Search for the cell housing the specified text and yield its (x, y) center coordinate. 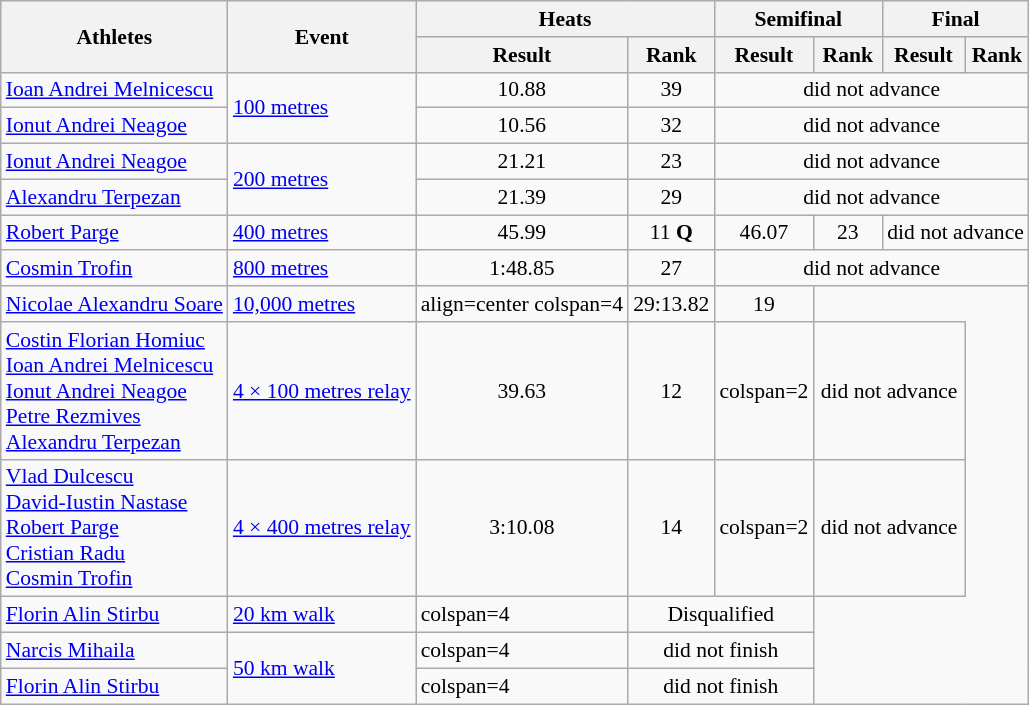
20 km walk (322, 615)
1:48.85 (522, 269)
Event (322, 36)
200 metres (322, 180)
Vlad DulcescuDavid-Iustin NastaseRobert PargeCristian RaduCosmin Trofin (114, 528)
Nicolae Alexandru Soare (114, 304)
29 (671, 197)
21.39 (522, 197)
Semifinal (798, 19)
400 metres (322, 233)
4 × 100 metres relay (322, 391)
11 Q (671, 233)
Alexandru Terpezan (114, 197)
10,000 metres (322, 304)
Cosmin Trofin (114, 269)
29:13.82 (671, 304)
10.88 (522, 90)
Heats (566, 19)
Disqualified (720, 615)
12 (671, 391)
46.07 (764, 233)
50 km walk (322, 668)
Final (956, 19)
45.99 (522, 233)
39 (671, 90)
align=center colspan=4 (522, 304)
Athletes (114, 36)
14 (671, 528)
Robert Parge (114, 233)
Ioan Andrei Melnicescu (114, 90)
10.56 (522, 126)
3:10.08 (522, 528)
4 × 400 metres relay (322, 528)
27 (671, 269)
Narcis Mihaila (114, 651)
21.21 (522, 162)
39.63 (522, 391)
32 (671, 126)
Costin Florian HomiucIoan Andrei MelnicescuIonut Andrei NeagoePetre RezmivesAlexandru Terpezan (114, 391)
19 (764, 304)
800 metres (322, 269)
100 metres (322, 108)
